For the text-containing cell, return its midpoint in (X, Y) coordinate format. 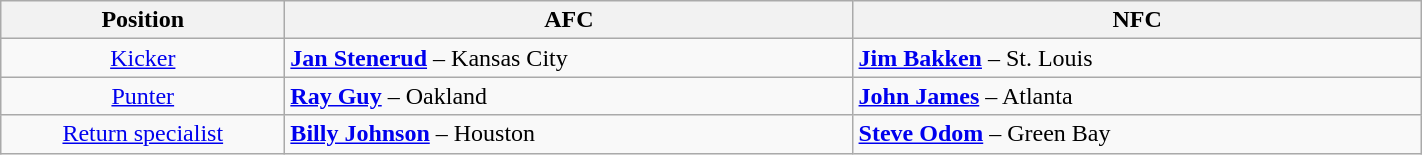
NFC (1137, 20)
Steve Odom – Green Bay (1137, 134)
AFC (569, 20)
Ray Guy – Oakland (569, 96)
Jan Stenerud – Kansas City (569, 58)
John James – Atlanta (1137, 96)
Position (143, 20)
Return specialist (143, 134)
Punter (143, 96)
Billy Johnson – Houston (569, 134)
Jim Bakken – St. Louis (1137, 58)
Kicker (143, 58)
